Capture the cell that displays the provided text and extract its (X, Y) central coordinate. 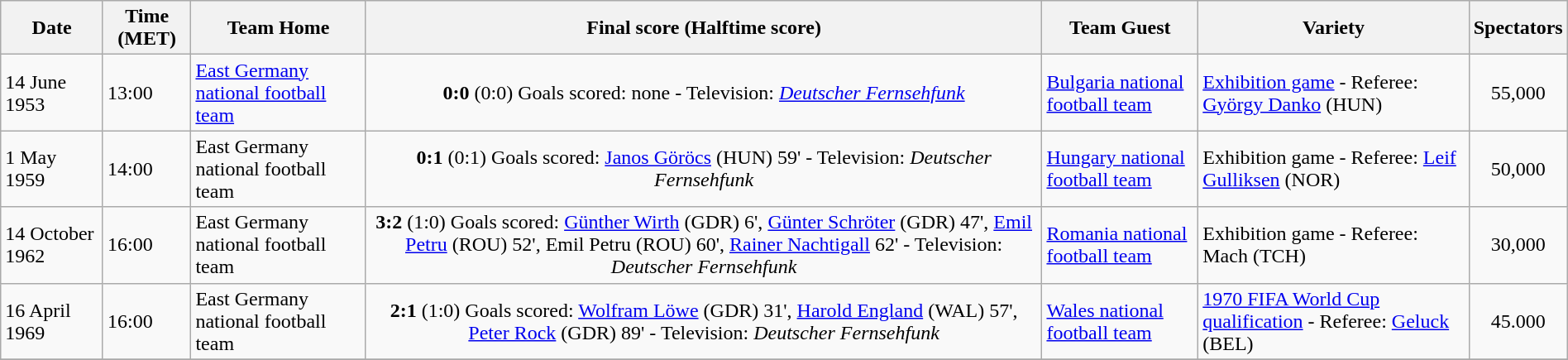
50,000 (1518, 169)
Time (MET) (146, 28)
2:1 (1:0) Goals scored: Wolfram Löwe (GDR) 31', Harold England (WAL) 57', Peter Rock (GDR) 89' - Television: Deutscher Fernsehfunk (704, 321)
13:00 (146, 93)
0:0 (0:0) Goals scored: none - Television: Deutscher Fernsehfunk (704, 93)
14:00 (146, 169)
Spectators (1518, 28)
1970 FIFA World Cup qualification - Referee: Geluck (BEL) (1333, 321)
Final score (Halftime score) (704, 28)
Team Guest (1120, 28)
45.000 (1518, 321)
Romania national football team (1120, 245)
0:1 (0:1) Goals scored: Janos Göröcs (HUN) 59' - Television: Deutscher Fernsehfunk (704, 169)
Wales national football team (1120, 321)
Variety (1333, 28)
Date (52, 28)
Exhibition game - Referee: Mach (TCH) (1333, 245)
55,000 (1518, 93)
Exhibition game - Referee: Leif Gulliksen (NOR) (1333, 169)
30,000 (1518, 245)
16 April 1969 (52, 321)
Hungary national football team (1120, 169)
Team Home (278, 28)
14 June 1953 (52, 93)
Bulgaria national football team (1120, 93)
1 May 1959 (52, 169)
14 October 1962 (52, 245)
Exhibition game - Referee: György Danko (HUN) (1333, 93)
